Provide the [x, y] coordinate of the cell's center where the given text is located.  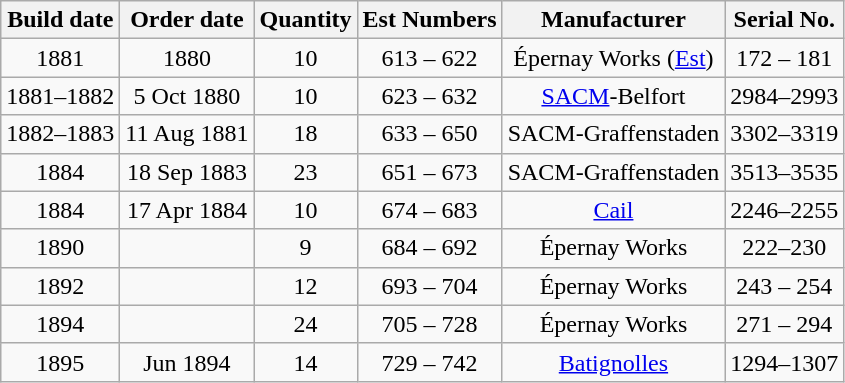
1880 [187, 58]
Cail [614, 210]
1895 [60, 362]
651 – 673 [430, 172]
12 [306, 286]
2246–2255 [784, 210]
Est Numbers [430, 20]
172 – 181 [784, 58]
Build date [60, 20]
18 [306, 134]
3513–3535 [784, 172]
Manufacturer [614, 20]
Serial No. [784, 20]
693 – 704 [430, 286]
271 – 294 [784, 324]
Quantity [306, 20]
Jun 1894 [187, 362]
Batignolles [614, 362]
Order date [187, 20]
684 – 692 [430, 248]
3302–3319 [784, 134]
18 Sep 1883 [187, 172]
24 [306, 324]
1890 [60, 248]
623 – 632 [430, 96]
613 – 622 [430, 58]
729 – 742 [430, 362]
11 Aug 1881 [187, 134]
23 [306, 172]
2984–2993 [784, 96]
14 [306, 362]
705 – 728 [430, 324]
1894 [60, 324]
243 – 254 [784, 286]
1294–1307 [784, 362]
1881–1882 [60, 96]
Épernay Works (Est) [614, 58]
1881 [60, 58]
633 – 650 [430, 134]
1892 [60, 286]
17 Apr 1884 [187, 210]
674 – 683 [430, 210]
222–230 [784, 248]
SACM-Belfort [614, 96]
1882–1883 [60, 134]
5 Oct 1880 [187, 96]
9 [306, 248]
